Extract the [X, Y] coordinate from the center of the cell holding the provided text.  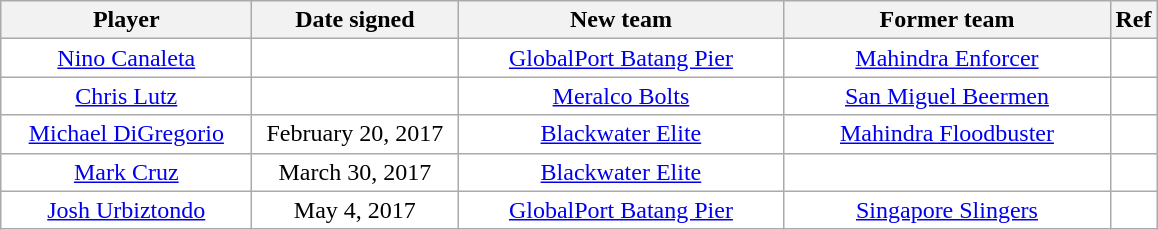
Michael DiGregorio [126, 134]
Meralco Bolts [621, 96]
May 4, 2017 [355, 210]
Former team [947, 20]
Player [126, 20]
Mahindra Floodbuster [947, 134]
San Miguel Beermen [947, 96]
March 30, 2017 [355, 172]
February 20, 2017 [355, 134]
Mark Cruz [126, 172]
Ref [1134, 20]
Chris Lutz [126, 96]
Date signed [355, 20]
New team [621, 20]
Singapore Slingers [947, 210]
Josh Urbiztondo [126, 210]
Nino Canaleta [126, 58]
Mahindra Enforcer [947, 58]
